Detect which cell encompasses the target text, then output its (x, y) center coordinate. 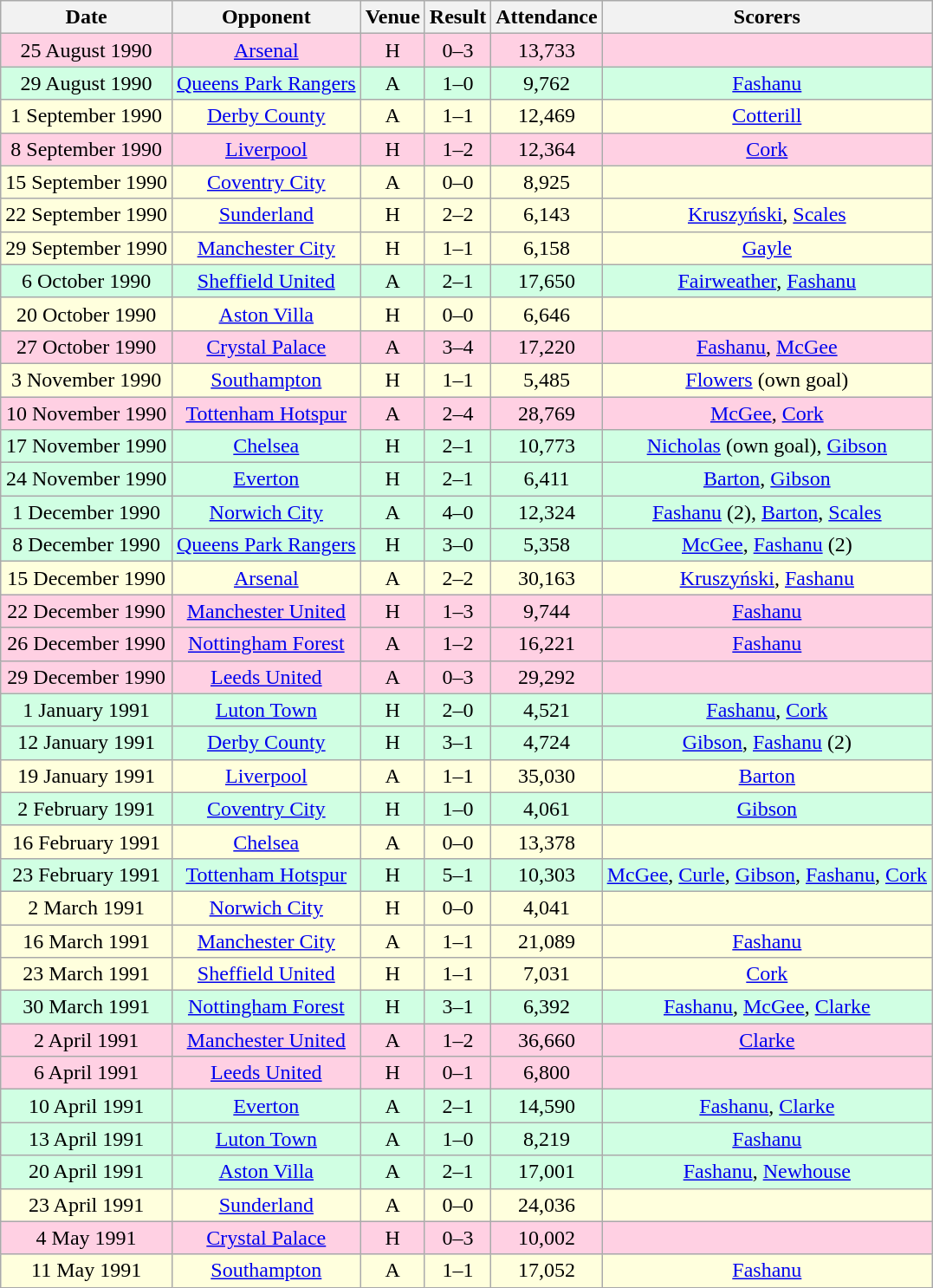
3–4 (457, 347)
Barton (767, 776)
4–0 (457, 512)
24,036 (547, 1205)
19 January 1991 (87, 776)
14,590 (547, 1106)
23 March 1991 (87, 974)
2 March 1991 (87, 907)
Fashanu, Clarke (767, 1106)
Fashanu (2), Barton, Scales (767, 512)
8,925 (547, 182)
6,143 (547, 215)
6,392 (547, 1007)
1 December 1990 (87, 512)
12,324 (547, 512)
23 February 1991 (87, 875)
22 September 1990 (87, 215)
5,358 (547, 545)
20 October 1990 (87, 314)
McGee, Curle, Gibson, Fashanu, Cork (767, 875)
3–0 (457, 545)
Opponent (266, 17)
10,303 (547, 875)
7,031 (547, 974)
12,364 (547, 149)
Clarke (767, 1040)
Fashanu, McGee, Clarke (767, 1007)
11 May 1991 (87, 1271)
4 May 1991 (87, 1238)
Nicholas (own goal), Gibson (767, 446)
6,158 (547, 248)
8 December 1990 (87, 545)
12 January 1991 (87, 743)
Gayle (767, 248)
Barton, Gibson (767, 479)
26 December 1990 (87, 644)
17,220 (547, 347)
10,773 (547, 446)
17 November 1990 (87, 446)
4,521 (547, 710)
2–4 (457, 413)
8 September 1990 (87, 149)
24 November 1990 (87, 479)
Kruszyński, Scales (767, 215)
10,002 (547, 1238)
29 December 1990 (87, 677)
9,744 (547, 611)
Fashanu, Newhouse (767, 1172)
16 February 1991 (87, 842)
Cotterill (767, 116)
12,469 (547, 116)
2 April 1991 (87, 1040)
0–1 (457, 1073)
6,646 (547, 314)
13 April 1991 (87, 1139)
1 January 1991 (87, 710)
2 February 1991 (87, 809)
29 September 1990 (87, 248)
6 October 1990 (87, 281)
35,030 (547, 776)
Date (87, 17)
17,650 (547, 281)
Fairweather, Fashanu (767, 281)
6 April 1991 (87, 1073)
9,762 (547, 83)
30,163 (547, 578)
5–1 (457, 875)
Fashanu, Cork (767, 710)
McGee, Cork (767, 413)
Gibson, Fashanu (2) (767, 743)
25 August 1990 (87, 50)
16,221 (547, 644)
17,052 (547, 1271)
10 November 1990 (87, 413)
Flowers (own goal) (767, 380)
6,800 (547, 1073)
4,061 (547, 809)
Kruszyński, Fashanu (767, 578)
21,089 (547, 940)
Fashanu, McGee (767, 347)
29,292 (547, 677)
5,485 (547, 380)
1 September 1990 (87, 116)
36,660 (547, 1040)
Gibson (767, 809)
23 April 1991 (87, 1205)
13,378 (547, 842)
3 November 1990 (87, 380)
2–0 (457, 710)
6,411 (547, 479)
4,724 (547, 743)
13,733 (547, 50)
4,041 (547, 907)
15 December 1990 (87, 578)
Venue (392, 17)
22 December 1990 (87, 611)
10 April 1991 (87, 1106)
Attendance (547, 17)
30 March 1991 (87, 1007)
28,769 (547, 413)
McGee, Fashanu (2) (767, 545)
16 March 1991 (87, 940)
15 September 1990 (87, 182)
Scorers (767, 17)
1–3 (457, 611)
27 October 1990 (87, 347)
29 August 1990 (87, 83)
8,219 (547, 1139)
Result (457, 17)
17,001 (547, 1172)
20 April 1991 (87, 1172)
